From the cell containing the given text, extract its center point as (X, Y) coordinate. 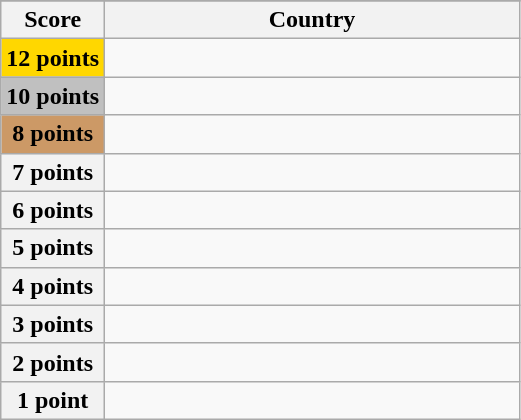
2 points (53, 362)
10 points (53, 96)
6 points (53, 210)
Country (312, 20)
5 points (53, 248)
8 points (53, 134)
4 points (53, 286)
Score (53, 20)
1 point (53, 400)
3 points (53, 324)
12 points (53, 58)
7 points (53, 172)
